For the text-containing cell, return its midpoint in (X, Y) coordinate format. 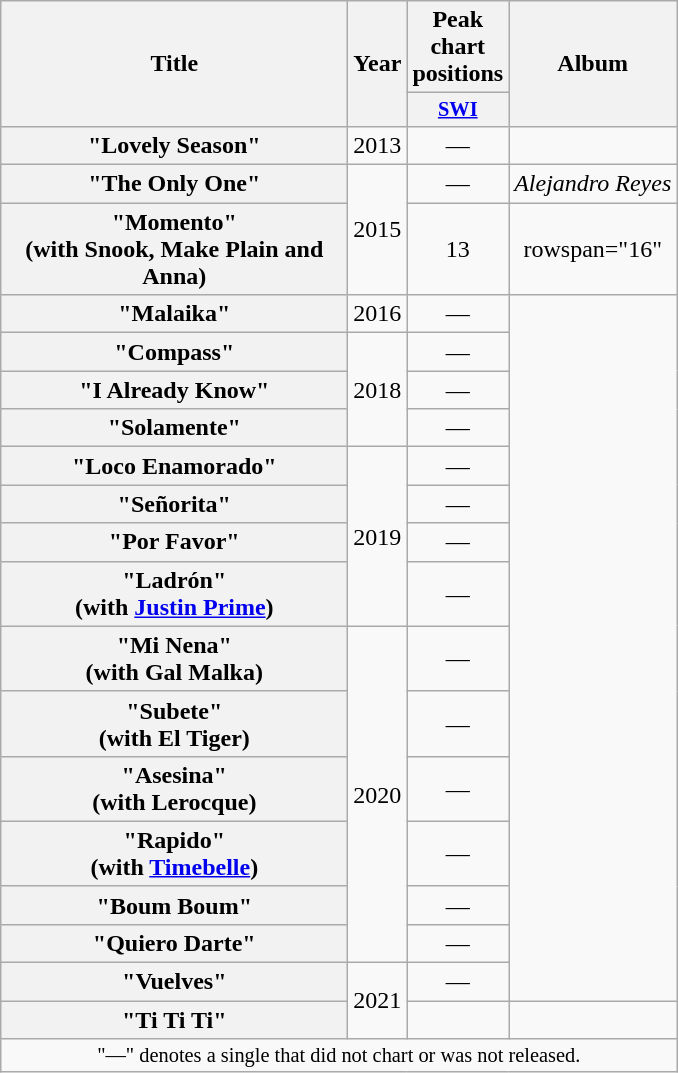
13 (458, 249)
2016 (378, 314)
rowspan="16" (593, 249)
2019 (378, 536)
2013 (378, 145)
"Quiero Darte" (174, 943)
"I Already Know" (174, 390)
SWI (458, 110)
"Solamente" (174, 428)
"Ti Ti Ti" (174, 1020)
"Momento"(with Snook, Make Plain and Anna) (174, 249)
Peak chart positions (458, 47)
"Compass" (174, 352)
"Loco Enamorado" (174, 466)
"Malaika" (174, 314)
"Lovely Season" (174, 145)
"Vuelves" (174, 982)
2015 (378, 230)
2020 (378, 794)
"—" denotes a single that did not chart or was not released. (339, 1056)
Title (174, 64)
2018 (378, 390)
"Subete"(with El Tiger) (174, 724)
Alejandro Reyes (593, 184)
Album (593, 64)
"Rapido"(with Timebelle) (174, 854)
"Mi Nena"(with Gal Malka) (174, 658)
"Asesina"(with Lerocque) (174, 788)
"Boum Boum" (174, 905)
Year (378, 64)
"The Only One" (174, 184)
2021 (378, 1001)
"Ladrón"(with Justin Prime) (174, 594)
"Señorita" (174, 504)
"Por Favor" (174, 542)
